Determine the (X, Y) coordinate at the center of the cell enclosing the given text.  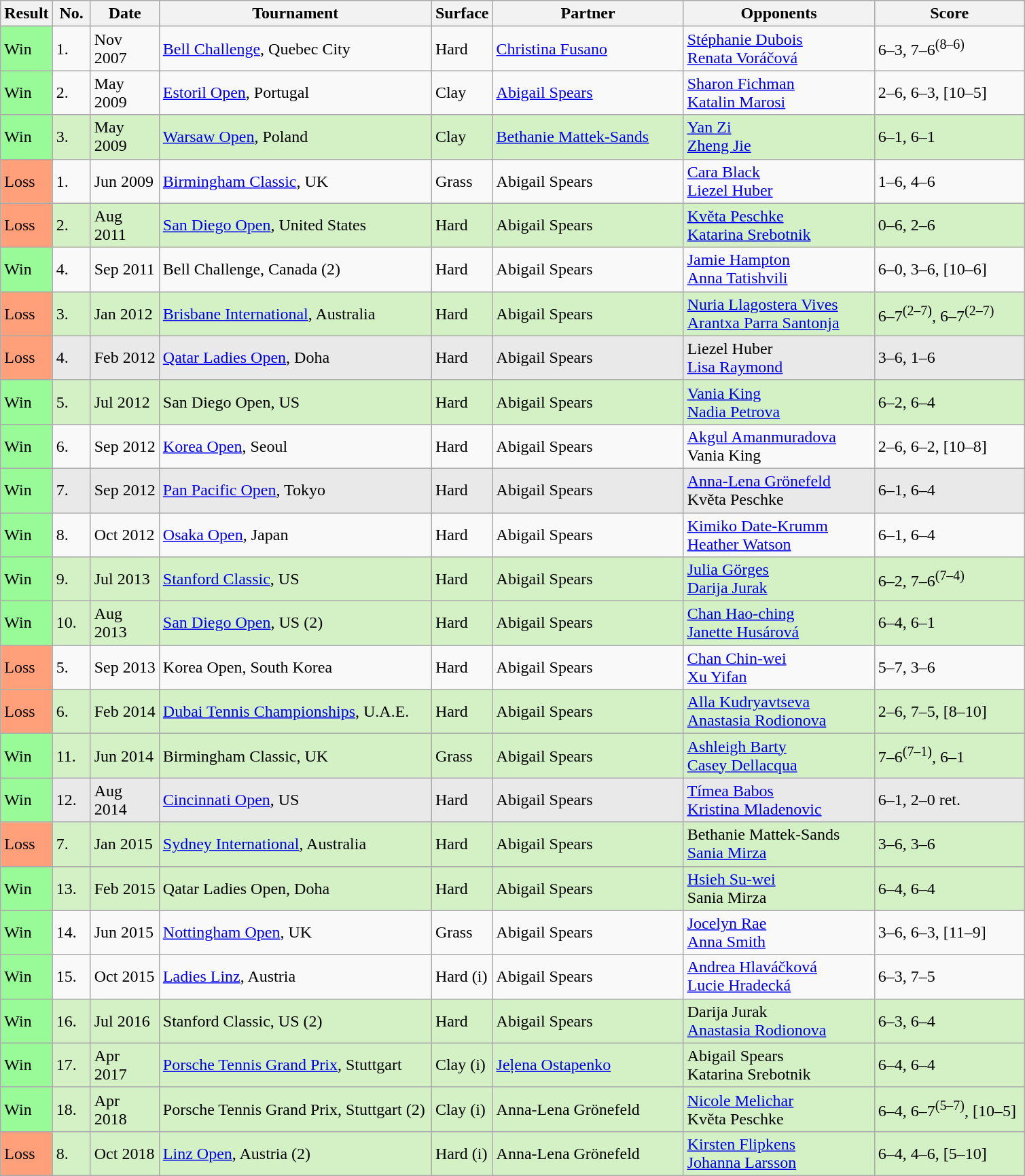
Feb 2014 (125, 712)
Korea Open, South Korea (295, 667)
6–7(2–7), 6–7(2–7) (950, 314)
Ladies Linz, Austria (295, 977)
Nicole Melichar Květa Peschke (778, 1109)
Jul 2013 (125, 579)
Surface (462, 14)
Nuria Llagostera Vives Arantxa Parra Santonja (778, 314)
17. (71, 1065)
Korea Open, Seoul (295, 446)
Bethanie Mattek-Sands (588, 137)
7–6(7–1), 6–1 (950, 755)
6–3, 6–4 (950, 1020)
11. (71, 755)
15. (71, 977)
Apr 2017 (125, 1065)
Bell Challenge, Quebec City (295, 49)
14. (71, 932)
Result (26, 14)
Julia Görges Darija Jurak (778, 579)
3–6, 6–3, [11–9] (950, 932)
Tournament (295, 14)
Oct 2015 (125, 977)
Stanford Classic, US (295, 579)
San Diego Open, US (295, 402)
Partner (588, 14)
Jun 2014 (125, 755)
Aug 2011 (125, 226)
Sep 2013 (125, 667)
10. (71, 624)
Score (950, 14)
Jamie Hampton Anna Tatishvili (778, 269)
Vania King Nadia Petrova (778, 402)
Aug 2014 (125, 800)
Osaka Open, Japan (295, 534)
Linz Open, Austria (2) (295, 1154)
Chan Hao-ching Janette Husárová (778, 624)
San Diego Open, United States (295, 226)
Jan 2015 (125, 844)
Aug 2013 (125, 624)
Porsche Tennis Grand Prix, Stuttgart (295, 1065)
Oct 2018 (125, 1154)
6–2, 7–6(7–4) (950, 579)
Dubai Tennis Championships, U.A.E. (295, 712)
Yan Zi Zheng Jie (778, 137)
6–0, 3–6, [10–6] (950, 269)
Warsaw Open, Poland (295, 137)
2–6, 7–5, [8–10] (950, 712)
Kirsten Flipkens Johanna Larsson (778, 1154)
Sharon Fichman Katalin Marosi (778, 92)
Darija Jurak Anastasia Rodionova (778, 1020)
Stanford Classic, US (2) (295, 1020)
6–4, 4–6, [5–10] (950, 1154)
Anna-Lena Grönefeld Květa Peschke (778, 491)
Cara Black Liezel Huber (778, 181)
Feb 2015 (125, 889)
0–6, 2–6 (950, 226)
Kimiko Date-Krumm Heather Watson (778, 534)
2–6, 6–2, [10–8] (950, 446)
1–6, 4–6 (950, 181)
6–1, 2–0 ret. (950, 800)
Bethanie Mattek-Sands Sania Mirza (778, 844)
Sep 2011 (125, 269)
Ashleigh Barty Casey Dellacqua (778, 755)
Stéphanie Dubois Renata Voráčová (778, 49)
2–6, 6–3, [10–5] (950, 92)
Porsche Tennis Grand Prix, Stuttgart (2) (295, 1109)
6–2, 6–4 (950, 402)
Oct 2012 (125, 534)
Opponents (778, 14)
Liezel Huber Lisa Raymond (778, 357)
9. (71, 579)
Christina Fusano (588, 49)
Apr 2018 (125, 1109)
5–7, 3–6 (950, 667)
Jul 2016 (125, 1020)
3–6, 3–6 (950, 844)
Andrea Hlaváčková Lucie Hradecká (778, 977)
Jocelyn Rae Anna Smith (778, 932)
Jan 2012 (125, 314)
6–4, 6–7(5–7), [10–5] (950, 1109)
Sydney International, Australia (295, 844)
13. (71, 889)
Alla Kudryavtseva Anastasia Rodionova (778, 712)
Pan Pacific Open, Tokyo (295, 491)
Cincinnati Open, US (295, 800)
Date (125, 14)
Akgul Amanmuradova Vania King (778, 446)
Jun 2015 (125, 932)
Abigail Spears Katarina Srebotnik (778, 1065)
Estoril Open, Portugal (295, 92)
Jun 2009 (125, 181)
Nov 2007 (125, 49)
Feb 2012 (125, 357)
18. (71, 1109)
6–3, 7–6(8–6) (950, 49)
6–4, 6–1 (950, 624)
Tímea Babos Kristina Mladenovic (778, 800)
Hsieh Su-wei Sania Mirza (778, 889)
Nottingham Open, UK (295, 932)
No. (71, 14)
3–6, 1–6 (950, 357)
16. (71, 1020)
12. (71, 800)
Brisbane International, Australia (295, 314)
Chan Chin-wei Xu Yifan (778, 667)
6–1, 6–1 (950, 137)
Jeļena Ostapenko (588, 1065)
6–3, 7–5 (950, 977)
Bell Challenge, Canada (2) (295, 269)
Jul 2012 (125, 402)
Květa Peschke Katarina Srebotnik (778, 226)
San Diego Open, US (2) (295, 624)
